Provide the (X, Y) coordinate of the cell's center where the given text is located.  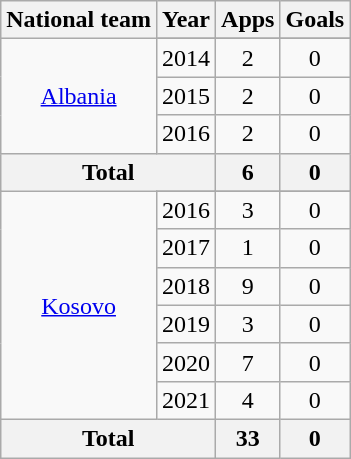
1 (248, 248)
Year (186, 20)
2018 (186, 286)
Apps (248, 20)
2015 (186, 96)
2020 (186, 362)
33 (248, 438)
Kosovo (79, 305)
7 (248, 362)
6 (248, 172)
2014 (186, 58)
2017 (186, 248)
4 (248, 400)
National team (79, 20)
Goals (315, 20)
9 (248, 286)
2019 (186, 324)
Albania (79, 96)
2021 (186, 400)
